Identify which cell holds the provided text, then report its [X, Y] central coordinate. 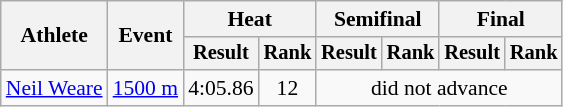
Event [146, 36]
did not advance [439, 88]
Neil Weare [54, 88]
Heat [250, 19]
4:05.86 [220, 88]
Final [500, 19]
Semifinal [378, 19]
Athlete [54, 36]
1500 m [146, 88]
12 [288, 88]
